Identify which cell holds the provided text, then report its [X, Y] central coordinate. 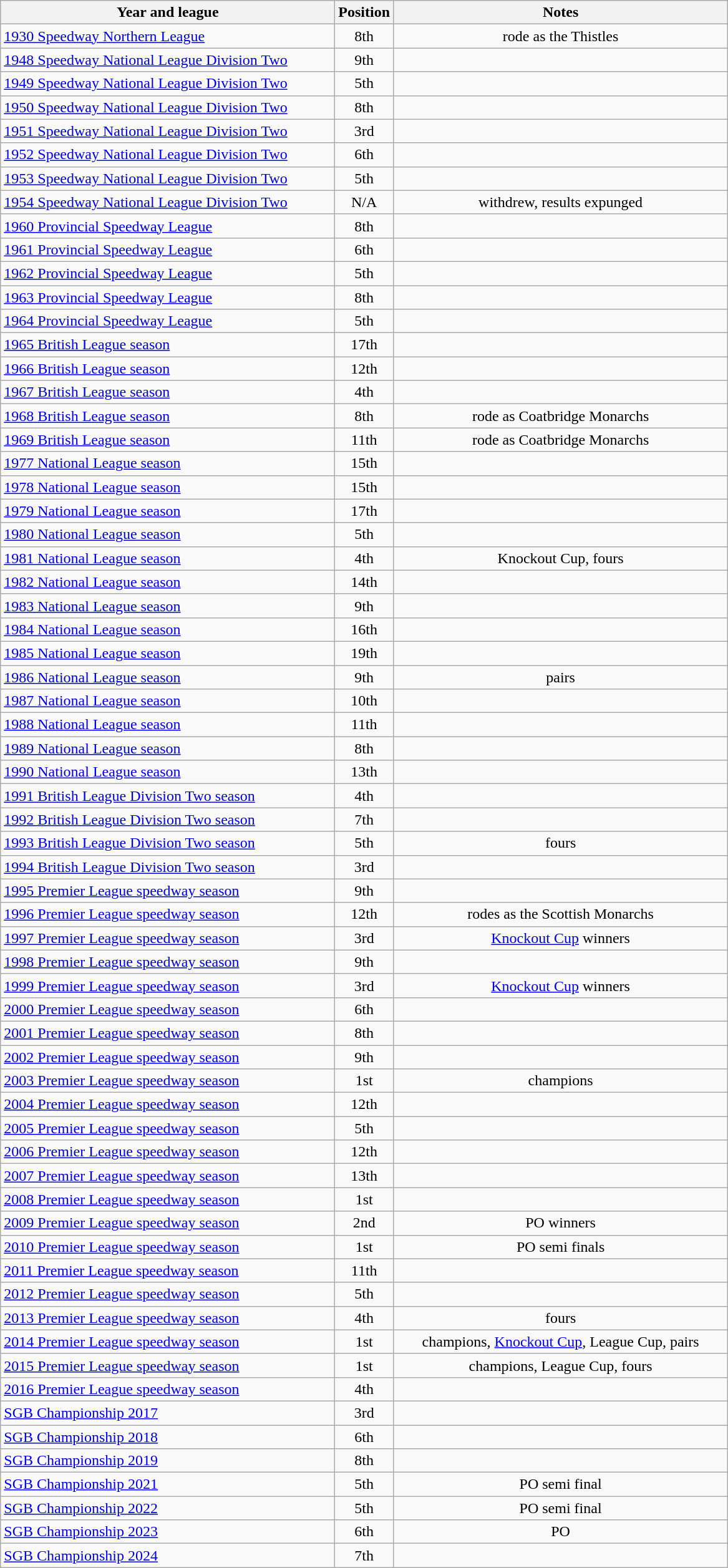
1953 Speedway National League Division Two [168, 178]
2000 Premier League speedway season [168, 1009]
1981 National League season [168, 558]
1985 National League season [168, 653]
SGB Championship 2021 [168, 1484]
14th [364, 582]
2007 Premier League speedway season [168, 1176]
1991 British League Division Two season [168, 796]
1952 Speedway National League Division Two [168, 155]
1999 Premier League speedway season [168, 985]
1967 British League season [168, 392]
2010 Premier League speedway season [168, 1247]
2012 Premier League speedway season [168, 1294]
2015 Premier League speedway season [168, 1365]
2008 Premier League speedway season [168, 1199]
1990 National League season [168, 772]
1989 National League season [168, 748]
1996 Premier League speedway season [168, 914]
rodes as the Scottish Monarchs [561, 914]
champions, Knockout Cup, League Cup, pairs [561, 1342]
2016 Premier League speedway season [168, 1389]
2001 Premier League speedway season [168, 1033]
1965 British League season [168, 345]
1948 Speedway National League Division Two [168, 60]
rode as the Thistles [561, 36]
2003 Premier League speedway season [168, 1081]
1984 National League season [168, 629]
1980 National League season [168, 535]
SGB Championship 2024 [168, 1556]
1992 British League Division Two season [168, 820]
SGB Championship 2018 [168, 1436]
1964 Provincial Speedway League [168, 321]
1978 National League season [168, 487]
1977 National League season [168, 463]
1930 Speedway Northern League [168, 36]
1963 Provincial Speedway League [168, 298]
pairs [561, 677]
Year and league [168, 12]
2011 Premier League speedway season [168, 1270]
1960 Provincial Speedway League [168, 226]
1988 National League season [168, 725]
1979 National League season [168, 511]
1969 British League season [168, 440]
1986 National League season [168, 677]
1961 Provincial Speedway League [168, 249]
1998 Premier League speedway season [168, 962]
2nd [364, 1223]
2004 Premier League speedway season [168, 1105]
2002 Premier League speedway season [168, 1057]
1987 National League season [168, 701]
2014 Premier League speedway season [168, 1342]
1962 Provincial Speedway League [168, 273]
1997 Premier League speedway season [168, 938]
PO [561, 1532]
Notes [561, 12]
1982 National League season [168, 582]
1968 British League season [168, 416]
1954 Speedway National League Division Two [168, 202]
SGB Championship 2022 [168, 1508]
SGB Championship 2017 [168, 1413]
2006 Premier League speedway season [168, 1152]
1995 Premier League speedway season [168, 891]
SGB Championship 2023 [168, 1532]
1951 Speedway National League Division Two [168, 131]
N/A [364, 202]
19th [364, 653]
SGB Championship 2019 [168, 1461]
withdrew, results expunged [561, 202]
1949 Speedway National League Division Two [168, 84]
2009 Premier League speedway season [168, 1223]
1994 British League Division Two season [168, 867]
PO semi finals [561, 1247]
2005 Premier League speedway season [168, 1128]
2013 Premier League speedway season [168, 1318]
champions [561, 1081]
1950 Speedway National League Division Two [168, 107]
1993 British League Division Two season [168, 843]
PO winners [561, 1223]
10th [364, 701]
1983 National League season [168, 606]
Knockout Cup, fours [561, 558]
16th [364, 629]
champions, League Cup, fours [561, 1365]
Position [364, 12]
1966 British League season [168, 369]
